From the cell containing the given text, extract its center point as [X, Y] coordinate. 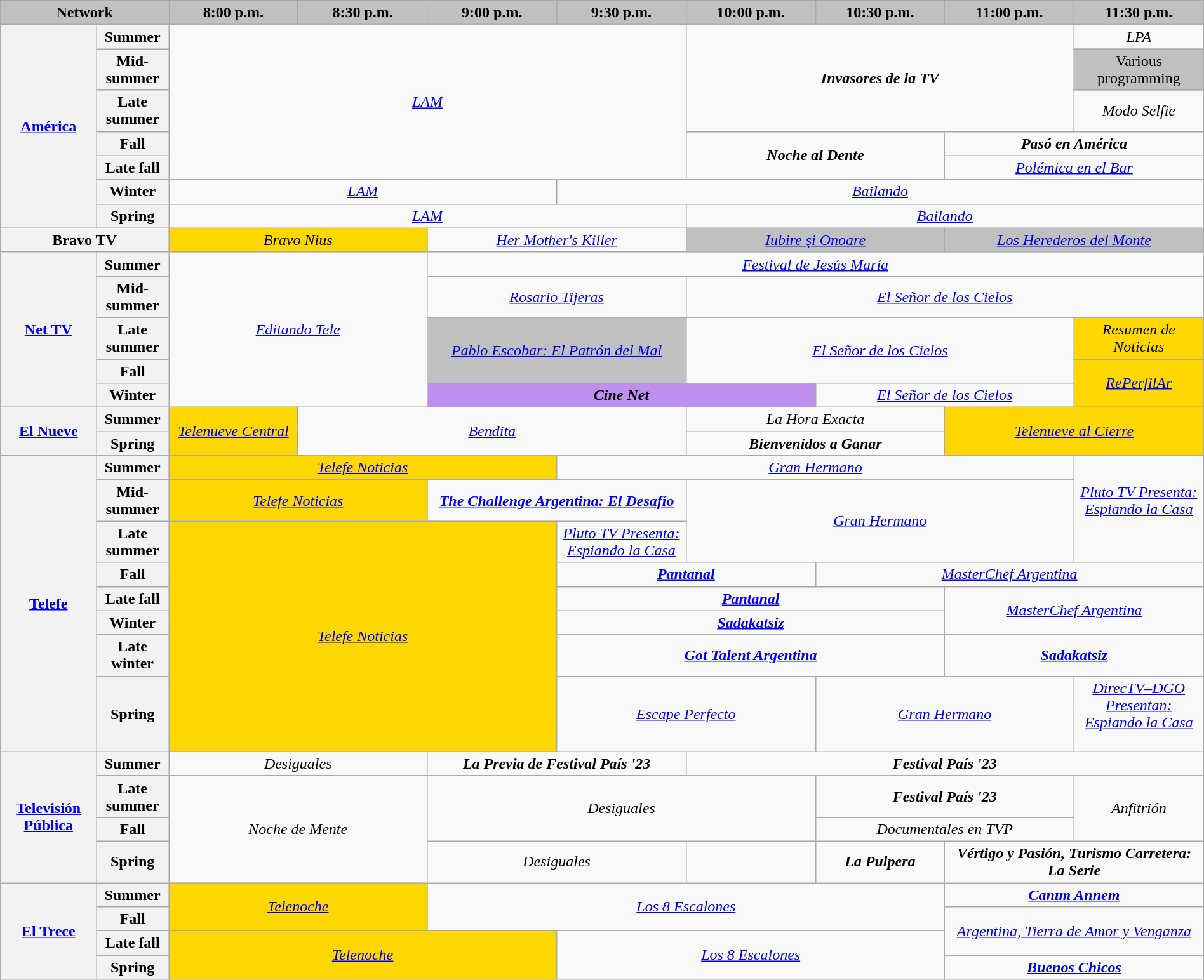
Pasó en América [1074, 143]
Bravo Nius [298, 240]
Invasores de la TV [880, 78]
10:00 p.m. [751, 13]
Vértigo y Pasión, Turismo Carretera: La Serie [1074, 862]
Her Mother's Killer [556, 240]
Argentina, Tierra de Amor y Venganza [1074, 931]
The Challenge Argentina: El Desafío [556, 500]
Canım Annem [1074, 894]
Noche de Mente [298, 829]
11:00 p.m. [1010, 13]
Cine Net [621, 395]
Bravo TV [85, 240]
Network [85, 13]
Net TV [48, 329]
8:00 p.m. [234, 13]
América [48, 126]
Festival de Jesús María [815, 264]
Noche al Dente [815, 156]
10:30 p.m. [880, 13]
Buenos Chicos [1074, 967]
La Previa de Festival País '23 [556, 764]
8:30 p.m. [363, 13]
La Hora Exacta [815, 420]
Documentales en TVP [945, 829]
Modo Selfie [1139, 110]
9:00 p.m. [492, 13]
Iubire şi Onoare [815, 240]
Pablo Escobar: El Patrón del Mal [556, 350]
Escape Perfecto [686, 713]
El Nueve [48, 432]
Anfitrión [1139, 809]
Rosario Tijeras [556, 297]
Telenueve Central [234, 432]
La Pulpera [880, 862]
Polémica en el Bar [1074, 168]
11:30 p.m. [1139, 13]
RePerfilAr [1139, 383]
El Trece [48, 930]
Televisión Pública [48, 817]
Editando Tele [298, 329]
Telenueve al Cierre [1074, 432]
Bienvenidos a Ganar [815, 444]
Telefe [48, 604]
Various programming [1139, 70]
Bendita [492, 432]
9:30 p.m. [622, 13]
DirecTV–DGO Presentan: Espiando la Casa [1139, 713]
LPA [1139, 37]
Late winter [133, 655]
Los Herederos del Monte [1074, 240]
Got Talent Argentina [751, 655]
Resumen de Noticias [1139, 338]
